Identify which cell holds the provided text, then report its [X, Y] central coordinate. 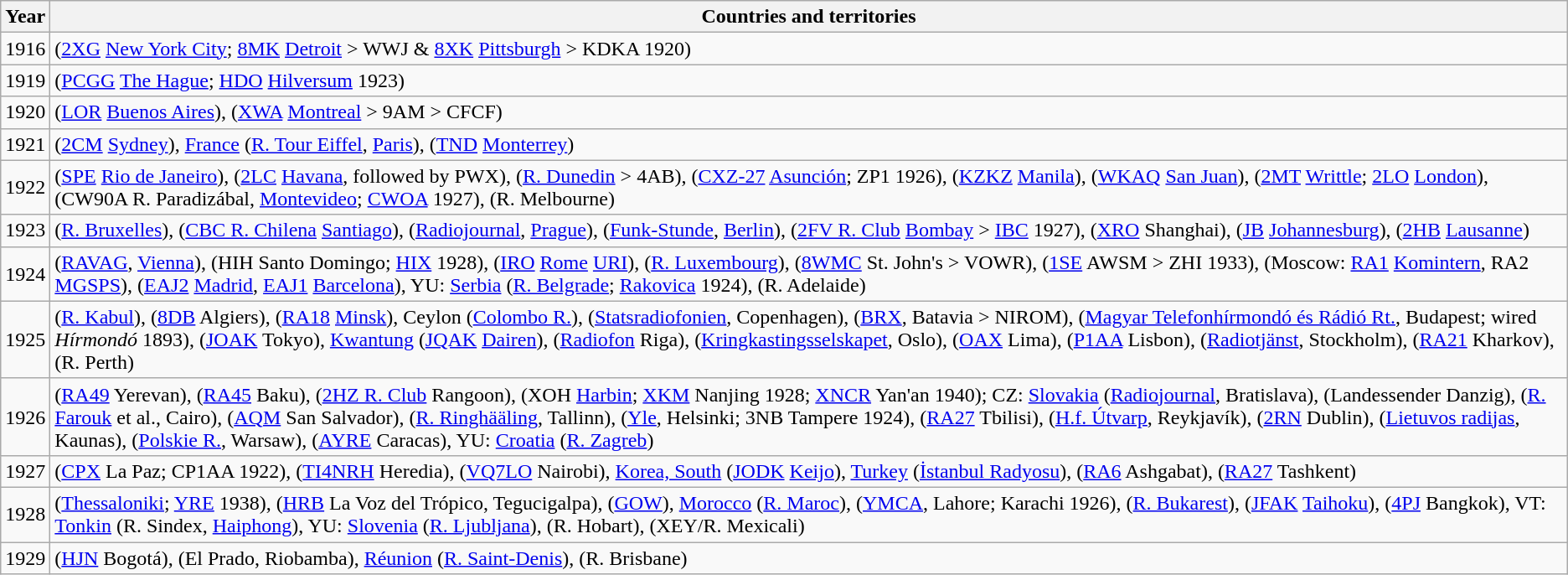
1916 [25, 49]
Countries and territories [809, 17]
1924 [25, 273]
(HJN Bogotá), (El Prado, Riobamba), Réunion (R. Saint-Denis), (R. Brisbane) [809, 557]
1928 [25, 515]
1922 [25, 188]
Year [25, 17]
(PCGG The Hague; HDO Hilversum 1923) [809, 80]
1919 [25, 80]
1920 [25, 112]
1927 [25, 471]
1929 [25, 557]
1925 [25, 339]
(LOR Buenos Aires), (XWA Montreal > 9AM > CFCF) [809, 112]
(CPX La Paz; CP1AA 1922), (TI4NRH Heredia), (VQ7LO Nairobi), Korea, South (JODK Keijo), Turkey (İstanbul Radyosu), (RA6 Ashgabat), (RA27 Tashkent) [809, 471]
(2XG New York City; 8MK Detroit > WWJ & 8XK Pittsburgh > KDKA 1920) [809, 49]
1923 [25, 231]
1926 [25, 417]
1921 [25, 144]
(2CM Sydney), France (R. Tour Eiffel, Paris), (TND Monterrey) [809, 144]
